Search for the cell housing the specified text and yield its [x, y] center coordinate. 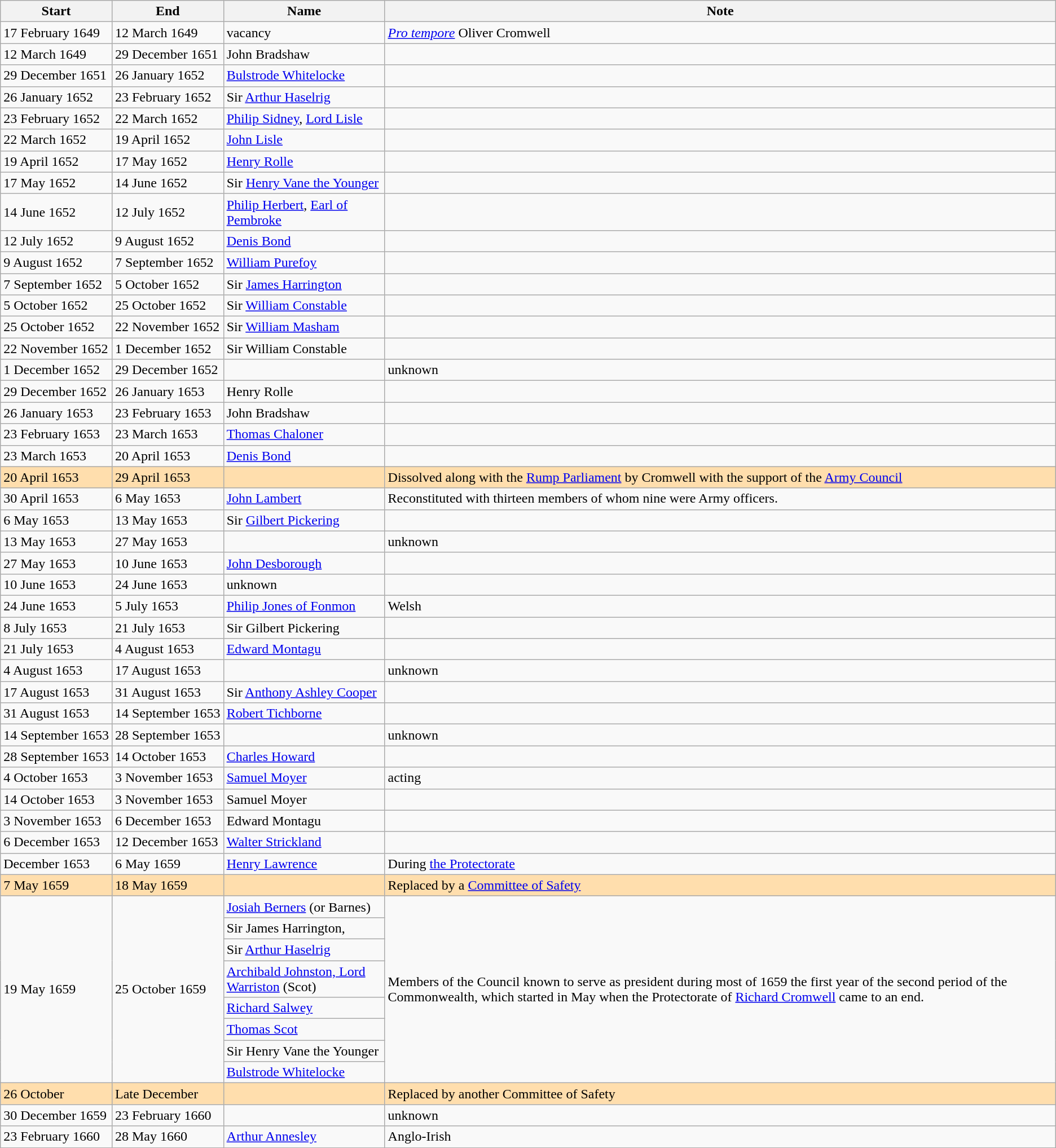
Henry Lawrence [304, 864]
Arthur Annesley [304, 1137]
Josiah Berners (or Barnes) [304, 907]
30 December 1659 [56, 1115]
Start [56, 11]
17 February 1649 [56, 33]
Robert Tichborne [304, 714]
4 October 1653 [56, 778]
Charles Howard [304, 756]
Sir James Harrington, [304, 928]
During the Protectorate [720, 864]
End [168, 11]
Sir William Masham [304, 327]
8 July 1653 [56, 628]
30 April 1653 [56, 499]
December 1653 [56, 864]
Pro tempore Oliver Cromwell [720, 33]
Reconstituted with thirteen members of whom nine were Army officers. [720, 499]
19 May 1659 [56, 989]
25 October 1659 [168, 989]
Replaced by another Committee of Safety [720, 1094]
Thomas Scot [304, 1030]
Walter Strickland [304, 842]
vacancy [304, 33]
Philip Sidney, Lord Lisle [304, 118]
acting [720, 778]
29 April 1653 [168, 477]
John Desborough [304, 563]
Welsh [720, 606]
26 October [56, 1094]
5 July 1653 [168, 606]
Philip Herbert, Earl of Pembroke [304, 212]
Thomas Chaloner [304, 434]
Philip Jones of Fonmon [304, 606]
6 May 1659 [168, 864]
Name [304, 11]
William Purefoy [304, 262]
Note [720, 11]
Late December [168, 1094]
Archibald Johnston, Lord Warriston (Scot) [304, 978]
18 May 1659 [168, 885]
Richard Salwey [304, 1008]
Anglo-Irish [720, 1137]
John Lisle [304, 140]
12 December 1653 [168, 842]
Sir Anthony Ashley Cooper [304, 692]
Dissolved along with the Rump Parliament by Cromwell with the support of the Army Council [720, 477]
7 May 1659 [56, 885]
Replaced by a Committee of Safety [720, 885]
Sir James Harrington [304, 284]
John Lambert [304, 499]
28 May 1660 [168, 1137]
